Output the [X, Y] coordinate of the center of the cell containing the given text.  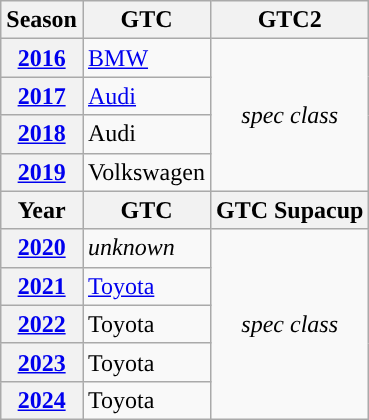
BMW [146, 58]
2020 [42, 248]
2017 [42, 96]
GTC Supacup [289, 210]
2023 [42, 362]
Volkswagen [146, 172]
unknown [146, 248]
2019 [42, 172]
2018 [42, 134]
2016 [42, 58]
GTC2 [289, 20]
2024 [42, 400]
Year [42, 210]
2021 [42, 286]
2022 [42, 324]
Season [42, 20]
